Extract the (X, Y) coordinate from the center of the cell holding the provided text.  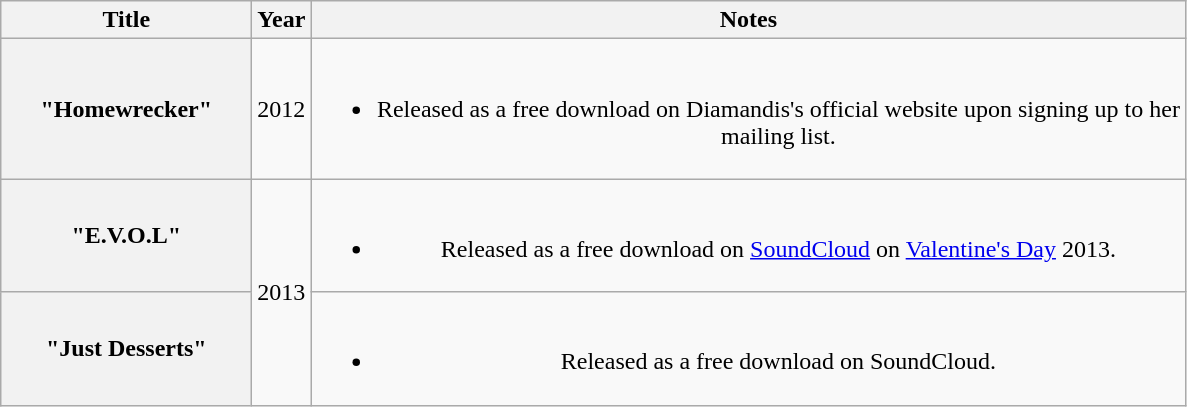
Year (282, 20)
Released as a free download on SoundCloud on Valentine's Day 2013. (748, 236)
2013 (282, 292)
"E.V.O.L" (126, 236)
Released as a free download on Diamandis's official website upon signing up to her mailing list. (748, 109)
Released as a free download on SoundCloud. (748, 348)
2012 (282, 109)
"Just Desserts" (126, 348)
"Homewrecker" (126, 109)
Title (126, 20)
Notes (748, 20)
